Scan for the cell matching the given text and deliver its [x, y] coordinate at center. 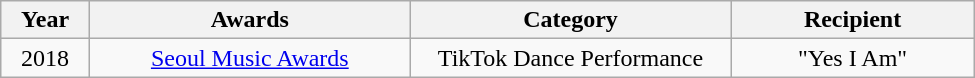
Category [570, 20]
Awards [250, 20]
Seoul Music Awards [250, 58]
"Yes I Am" [852, 58]
2018 [46, 58]
Recipient [852, 20]
Year [46, 20]
TikTok Dance Performance [570, 58]
